Determine the [X, Y] coordinate at the center of the cell enclosing the given text.  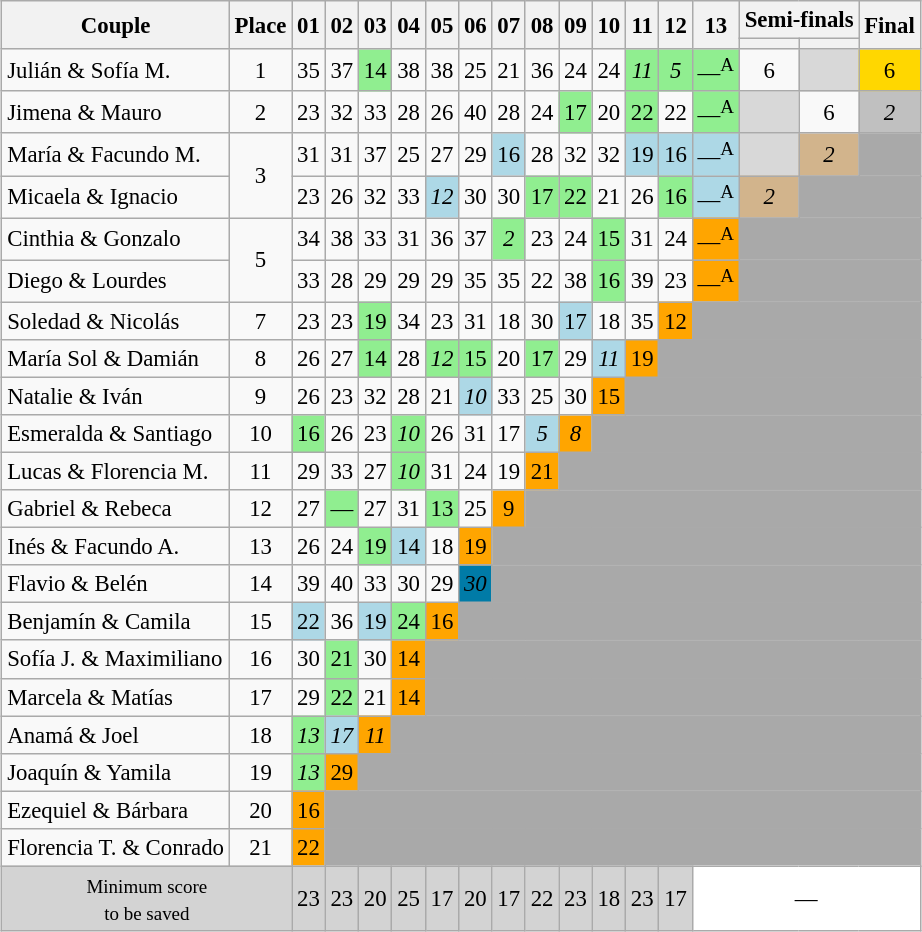
Diego & Lourdes [116, 281]
01 [308, 25]
02 [342, 25]
03 [376, 25]
Jimena & Mauro [116, 112]
Anamá & Joel [116, 735]
Lucas & Florencia M. [116, 472]
Micaela & Ignacio [116, 197]
1 [260, 70]
Cinthia & Gonzalo [116, 239]
Gabriel & Rebeca [116, 509]
Flavio & Belén [116, 584]
María Sol & Damián [116, 359]
Minimum scoreto be saved [147, 898]
María & Facundo M. [116, 155]
Place [260, 25]
Joaquín & Yamila [116, 772]
7 [260, 321]
Julián & Sofía M. [116, 70]
Ezequiel & Bárbara [116, 810]
Inés & Facundo A. [116, 547]
09 [576, 25]
06 [476, 25]
Final [890, 25]
08 [542, 25]
Marcela & Matías [116, 697]
05 [442, 25]
Florencia T. & Conrado [116, 848]
Semi-finals [798, 20]
Couple [116, 25]
Natalie & Iván [116, 396]
04 [408, 25]
Esmeralda & Santiago [116, 434]
Soledad & Nicolás [116, 321]
Benjamín & Camila [116, 622]
Sofía J. & Maximiliano [116, 660]
07 [508, 25]
3 [260, 176]
